Scan for the cell matching the given text and deliver its [X, Y] coordinate at center. 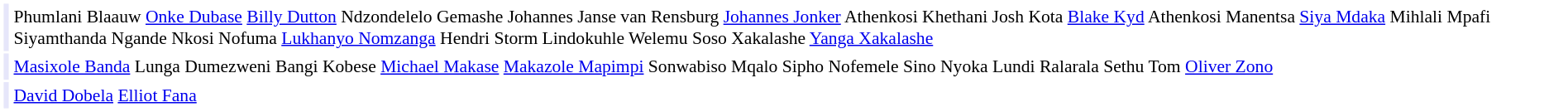
David Dobela Elliot Fana [788, 95]
